Pinpoint the cell where the given text exists, returning its (X, Y) midpoint coordinate. 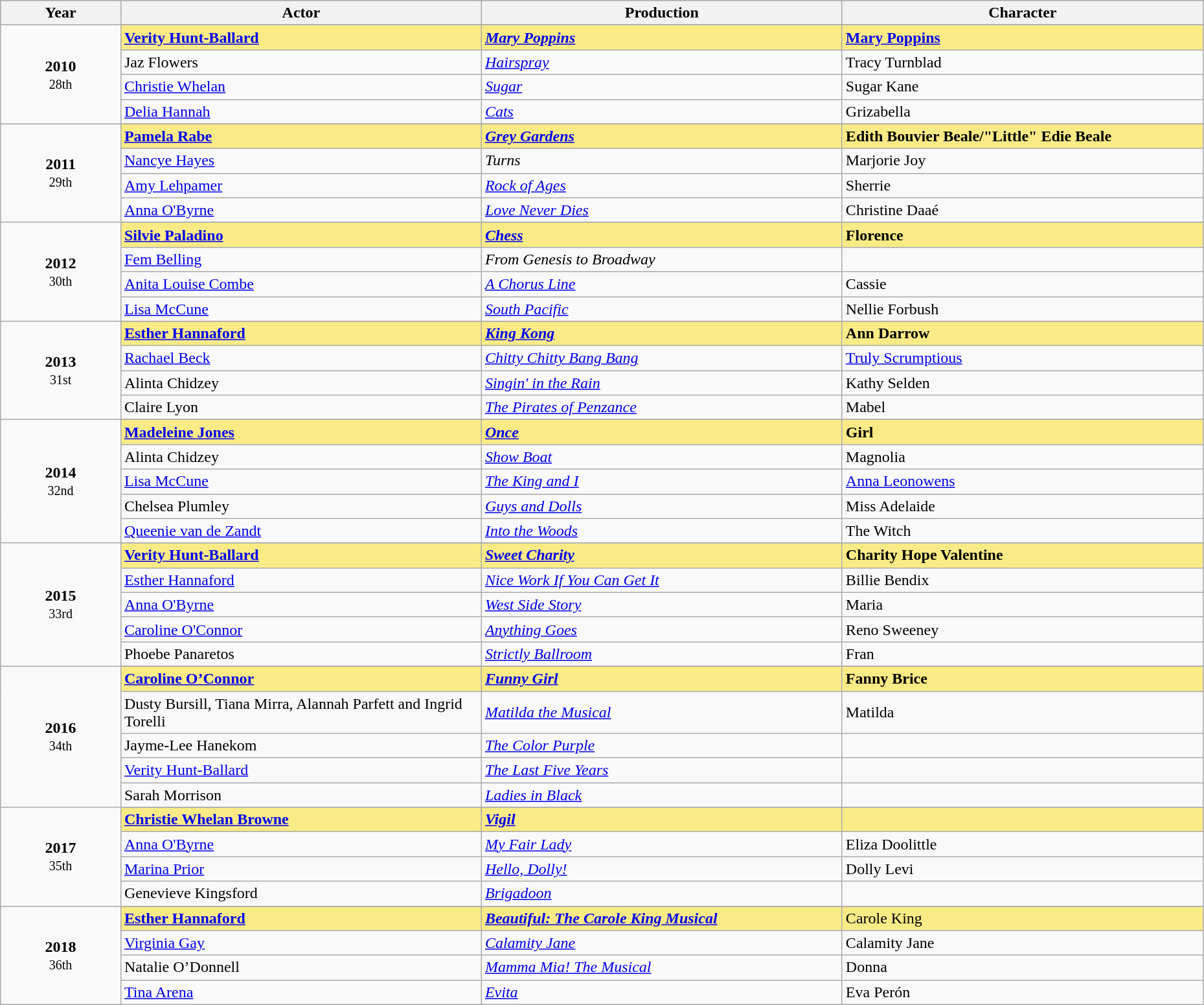
Beautiful: The Carole King Musical (662, 918)
Christie Whelan Browne (301, 820)
Chelsea Plumley (301, 506)
Ann Darrow (1022, 334)
The Pirates of Penzance (662, 408)
The Color Purple (662, 746)
Eva Perón (1022, 992)
Magnolia (1022, 457)
201634th (61, 736)
Truly Scrumptious (1022, 358)
Love Never Dies (662, 210)
Virginia Gay (301, 943)
Sarah Morrison (301, 795)
201129th (61, 173)
Once (662, 432)
201028th (61, 75)
Miss Adelaide (1022, 506)
Matilda the Musical (662, 711)
Actor (301, 13)
Singin' in the Rain (662, 383)
Cats (662, 111)
Sherrie (1022, 185)
Nice Work If You Can Get It (662, 580)
Christie Whelan (301, 87)
Fem Belling (301, 259)
201533rd (61, 605)
Genevieve Kingsford (301, 894)
Turns (662, 161)
201432nd (61, 481)
Carole King (1022, 918)
Maria (1022, 605)
Tina Arena (301, 992)
Natalie O’Donnell (301, 967)
Claire Lyon (301, 408)
From Genesis to Broadway (662, 259)
The Last Five Years (662, 770)
Jaz Flowers (301, 62)
Dolly Levi (1022, 869)
Anything Goes (662, 629)
Sugar (662, 87)
Amy Lehpamer (301, 185)
Brigadoon (662, 894)
King Kong (662, 334)
West Side Story (662, 605)
Kathy Selden (1022, 383)
Edith Bouvier Beale/"Little" Edie Beale (1022, 136)
Nancye Hayes (301, 161)
Dusty Bursill, Tiana Mirra, Alannah Parfett and Ingrid Torelli (301, 711)
Funny Girl (662, 678)
201836th (61, 955)
Caroline O'Connor (301, 629)
Grizabella (1022, 111)
Into the Woods (662, 531)
Strictly Ballroom (662, 654)
Chess (662, 235)
Ladies in Black (662, 795)
Grey Gardens (662, 136)
Rachael Beck (301, 358)
201331st (61, 371)
Tracy Turnblad (1022, 62)
Character (1022, 13)
201230th (61, 271)
Donna (1022, 967)
Production (662, 13)
Matilda (1022, 711)
Phoebe Panaretos (301, 654)
Nellie Forbush (1022, 309)
Anita Louise Combe (301, 284)
Billie Bendix (1022, 580)
Hello, Dolly! (662, 869)
Pamela Rabe (301, 136)
Caroline O’Connor (301, 678)
Eliza Doolittle (1022, 844)
Hairspray (662, 62)
Girl (1022, 432)
Florence (1022, 235)
Madeleine Jones (301, 432)
Charity Hope Valentine (1022, 555)
Marina Prior (301, 869)
Silvie Paladino (301, 235)
Rock of Ages (662, 185)
The King and I (662, 481)
Marjorie Joy (1022, 161)
Evita (662, 992)
Chitty Chitty Bang Bang (662, 358)
Fanny Brice (1022, 678)
Year (61, 13)
Queenie van de Zandt (301, 531)
Vigil (662, 820)
Cassie (1022, 284)
Mamma Mia! The Musical (662, 967)
Show Boat (662, 457)
The Witch (1022, 531)
Fran (1022, 654)
My Fair Lady (662, 844)
201735th (61, 857)
A Chorus Line (662, 284)
Mabel (1022, 408)
Delia Hannah (301, 111)
Jayme-Lee Hanekom (301, 746)
Guys and Dolls (662, 506)
Christine Daaé (1022, 210)
Anna Leonowens (1022, 481)
Reno Sweeney (1022, 629)
South Pacific (662, 309)
Sugar Kane (1022, 87)
Sweet Charity (662, 555)
